Provide the [X, Y] coordinate of the cell's center where the given text is located.  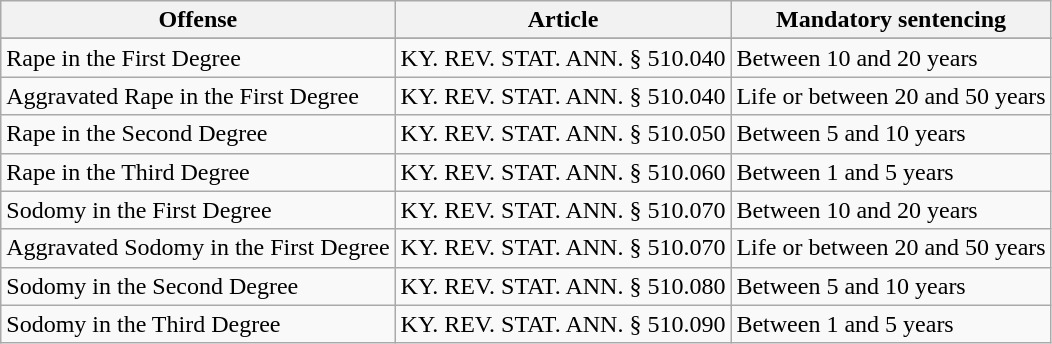
Sodomy in the Third Degree [198, 324]
KY. REV. STAT. ANN. § 510.060 [563, 172]
Rape in the Second Degree [198, 134]
Article [563, 20]
KY. REV. STAT. ANN. § 510.050 [563, 134]
KY. REV. STAT. ANN. § 510.080 [563, 286]
Offense [198, 20]
Sodomy in the First Degree [198, 210]
Sodomy in the Second Degree [198, 286]
Rape in the Third Degree [198, 172]
Rape in the First Degree [198, 58]
Mandatory sentencing [891, 20]
Aggravated Sodomy in the First Degree [198, 248]
KY. REV. STAT. ANN. § 510.090 [563, 324]
Aggravated Rape in the First Degree [198, 96]
